For the text-containing cell, return its midpoint in (X, Y) coordinate format. 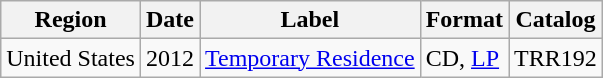
Catalog (556, 20)
Label (310, 20)
Region (71, 20)
Date (170, 20)
TRR192 (556, 58)
United States (71, 58)
2012 (170, 58)
Temporary Residence (310, 58)
Format (464, 20)
CD, LP (464, 58)
